Return the [x, y] coordinate for the center point of the cell that contains the specified text.  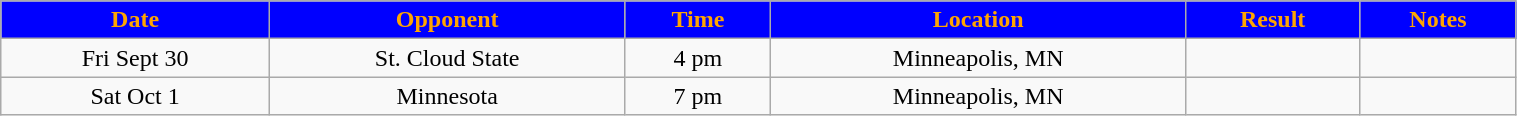
Sat Oct 1 [136, 96]
4 pm [698, 58]
Date [136, 20]
Notes [1438, 20]
St. Cloud State [446, 58]
Location [978, 20]
Time [698, 20]
Fri Sept 30 [136, 58]
Minnesota [446, 96]
7 pm [698, 96]
Opponent [446, 20]
Result [1273, 20]
